Capture the cell that displays the provided text and extract its (x, y) central coordinate. 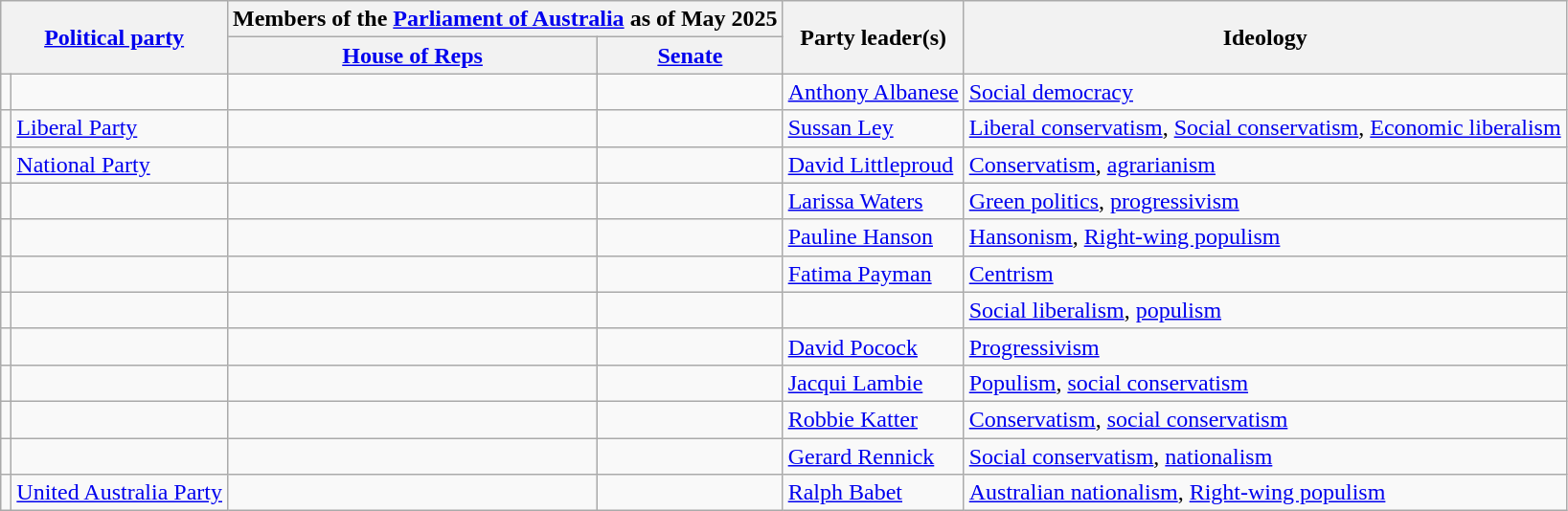
Sussan Ley (874, 128)
Conservatism, social conservatism (1264, 419)
Social liberalism, populism (1264, 310)
Anthony Albanese (874, 92)
Social conservatism, nationalism (1264, 456)
House of Reps (413, 56)
David Littleproud (874, 165)
David Pocock (874, 346)
Political party (115, 37)
Liberal conservatism, Social conservatism, Economic liberalism (1264, 128)
Hansonism, Right-wing populism (1264, 237)
Members of the Parliament of Australia as of May 2025 (506, 19)
Jacqui Lambie (874, 383)
Pauline Hanson (874, 237)
Robbie Katter (874, 419)
Senate (691, 56)
Party leader(s) (874, 37)
Conservatism, agrarianism (1264, 165)
Australian nationalism, Right-wing populism (1264, 493)
Fatima Payman (874, 274)
Populism, social conservatism (1264, 383)
Ralph Babet (874, 493)
National Party (120, 165)
Green politics, progressivism (1264, 201)
Larissa Waters (874, 201)
Ideology (1264, 37)
Gerard Rennick (874, 456)
Liberal Party (120, 128)
Social democracy (1264, 92)
United Australia Party (120, 493)
Progressivism (1264, 346)
Centrism (1264, 274)
